Return [x, y] of the center of cell containing provided text 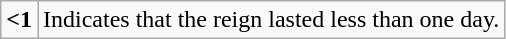
<1 [20, 20]
Indicates that the reign lasted less than one day. [272, 20]
